From the cell containing the given text, extract its center point as [X, Y] coordinate. 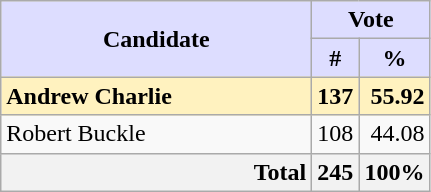
# [336, 58]
55.92 [394, 96]
Vote [371, 20]
Candidate [156, 39]
108 [336, 134]
Total [156, 172]
137 [336, 96]
Robert Buckle [156, 134]
44.08 [394, 134]
100% [394, 172]
% [394, 58]
245 [336, 172]
Andrew Charlie [156, 96]
